Output the [x, y] coordinate of the center of the cell containing the given text.  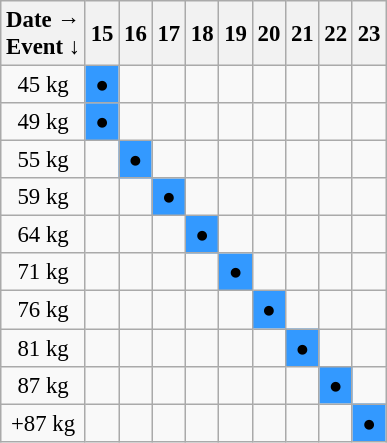
15 [102, 34]
18 [202, 34]
55 kg [44, 160]
76 kg [44, 310]
+87 kg [44, 423]
17 [168, 34]
Date →Event ↓ [44, 34]
19 [236, 34]
20 [268, 34]
45 kg [44, 85]
87 kg [44, 385]
64 kg [44, 235]
49 kg [44, 122]
22 [336, 34]
21 [302, 34]
23 [368, 34]
16 [136, 34]
71 kg [44, 273]
81 kg [44, 348]
59 kg [44, 197]
